From the cell containing the given text, extract its center point as (x, y) coordinate. 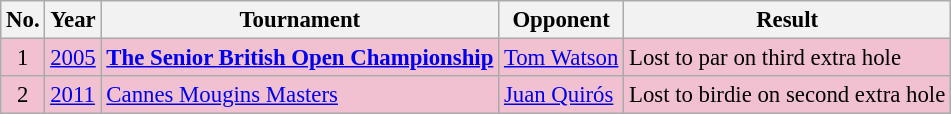
2 (23, 95)
Lost to par on third extra hole (788, 58)
No. (23, 20)
Tom Watson (562, 58)
2011 (73, 95)
Opponent (562, 20)
Juan Quirós (562, 95)
Result (788, 20)
2005 (73, 58)
1 (23, 58)
Year (73, 20)
Tournament (300, 20)
The Senior British Open Championship (300, 58)
Lost to birdie on second extra hole (788, 95)
Cannes Mougins Masters (300, 95)
